Find where the given text appears and provide that cell's center as (X, Y) coordinate. 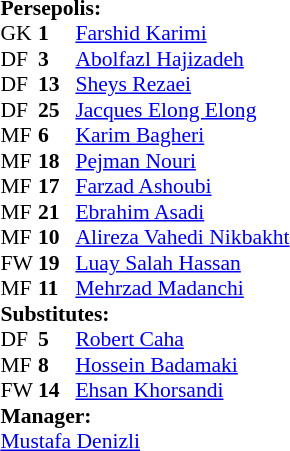
Ehsan Khorsandi (182, 391)
Luay Salah Hassan (182, 263)
18 (57, 161)
6 (57, 135)
Farshid Karimi (182, 33)
Sheys Rezaei (182, 85)
11 (57, 289)
21 (57, 212)
Substitutes: (144, 314)
17 (57, 187)
25 (57, 110)
Robert Caha (182, 339)
14 (57, 391)
19 (57, 263)
GK (19, 33)
13 (57, 85)
1 (57, 33)
Jacques Elong Elong (182, 110)
Alireza Vahedi Nikbakht (182, 237)
Karim Bagheri (182, 135)
8 (57, 365)
5 (57, 339)
Manager: (144, 416)
Ebrahim Asadi (182, 212)
Hossein Badamaki (182, 365)
3 (57, 59)
Abolfazl Hajizadeh (182, 59)
10 (57, 237)
Pejman Nouri (182, 161)
Farzad Ashoubi (182, 187)
Mehrzad Madanchi (182, 289)
